Extract the [x, y] coordinate from the center of the cell holding the provided text.  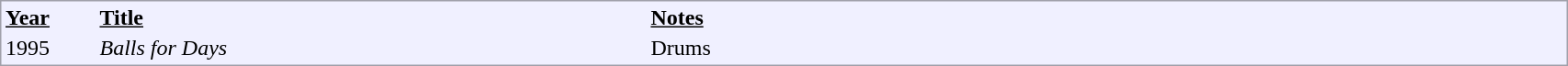
Drums [1106, 49]
Notes [1106, 17]
Title [373, 17]
Balls for Days [373, 49]
1995 [50, 49]
Year [50, 17]
